Scan for the cell matching the given text and deliver its [x, y] coordinate at center. 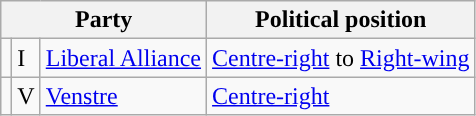
Venstre [123, 96]
Centre-right [341, 96]
Political position [341, 20]
I [26, 58]
V [26, 96]
Liberal Alliance [123, 58]
Centre-right to Right-wing [341, 58]
Party [104, 20]
